For the text-containing cell, return its midpoint in (x, y) coordinate format. 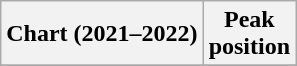
Peakposition (249, 34)
Chart (2021–2022) (102, 34)
